From the cell containing the given text, extract its center point as [X, Y] coordinate. 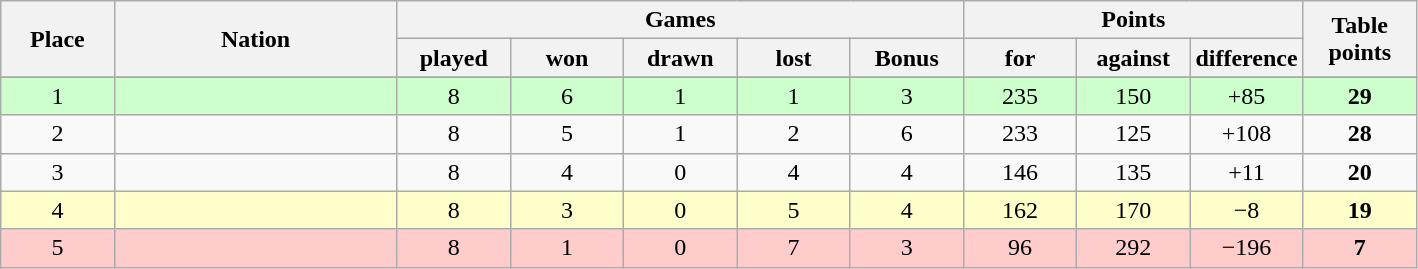
28 [1360, 134]
150 [1134, 96]
Nation [256, 39]
+108 [1246, 134]
29 [1360, 96]
20 [1360, 172]
Points [1133, 20]
96 [1020, 248]
against [1134, 58]
drawn [680, 58]
won [566, 58]
233 [1020, 134]
difference [1246, 58]
for [1020, 58]
125 [1134, 134]
−8 [1246, 210]
146 [1020, 172]
235 [1020, 96]
played [454, 58]
−196 [1246, 248]
Games [680, 20]
Bonus [906, 58]
lost [794, 58]
+11 [1246, 172]
Place [58, 39]
+85 [1246, 96]
170 [1134, 210]
162 [1020, 210]
Tablepoints [1360, 39]
19 [1360, 210]
292 [1134, 248]
135 [1134, 172]
